Scan for the cell matching the given text and deliver its (x, y) coordinate at center. 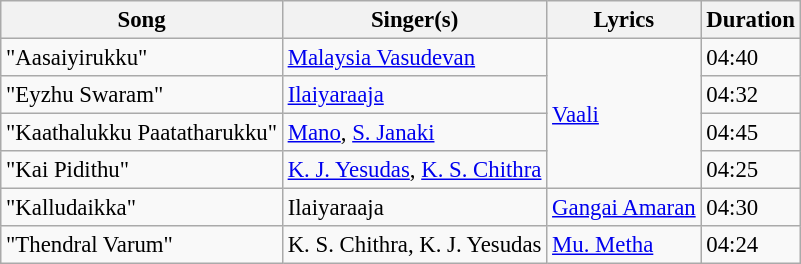
"Aasaiyirukku" (142, 58)
04:32 (750, 95)
"Thendral Varum" (142, 245)
04:30 (750, 208)
Mu. Metha (624, 245)
04:25 (750, 170)
04:24 (750, 245)
Song (142, 20)
Vaali (624, 114)
Duration (750, 20)
"Kaathalukku Paatatharukku" (142, 133)
K. S. Chithra, K. J. Yesudas (414, 245)
Malaysia Vasudevan (414, 58)
04:40 (750, 58)
04:45 (750, 133)
"Kalludaikka" (142, 208)
"Eyzhu Swaram" (142, 95)
Singer(s) (414, 20)
Lyrics (624, 20)
K. J. Yesudas, K. S. Chithra (414, 170)
"Kai Pidithu" (142, 170)
Gangai Amaran (624, 208)
Mano, S. Janaki (414, 133)
